Return [X, Y] of the center of cell containing provided text 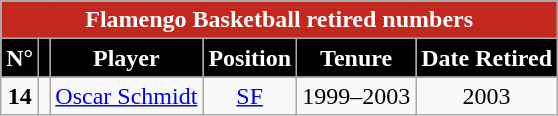
Position [250, 58]
2003 [487, 96]
Player [126, 58]
1999–2003 [356, 96]
14 [20, 96]
SF [250, 96]
Tenure [356, 58]
N° [20, 58]
Date Retired [487, 58]
Oscar Schmidt [126, 96]
Flamengo Basketball retired numbers [280, 20]
